Capture the cell that displays the provided text and extract its (X, Y) central coordinate. 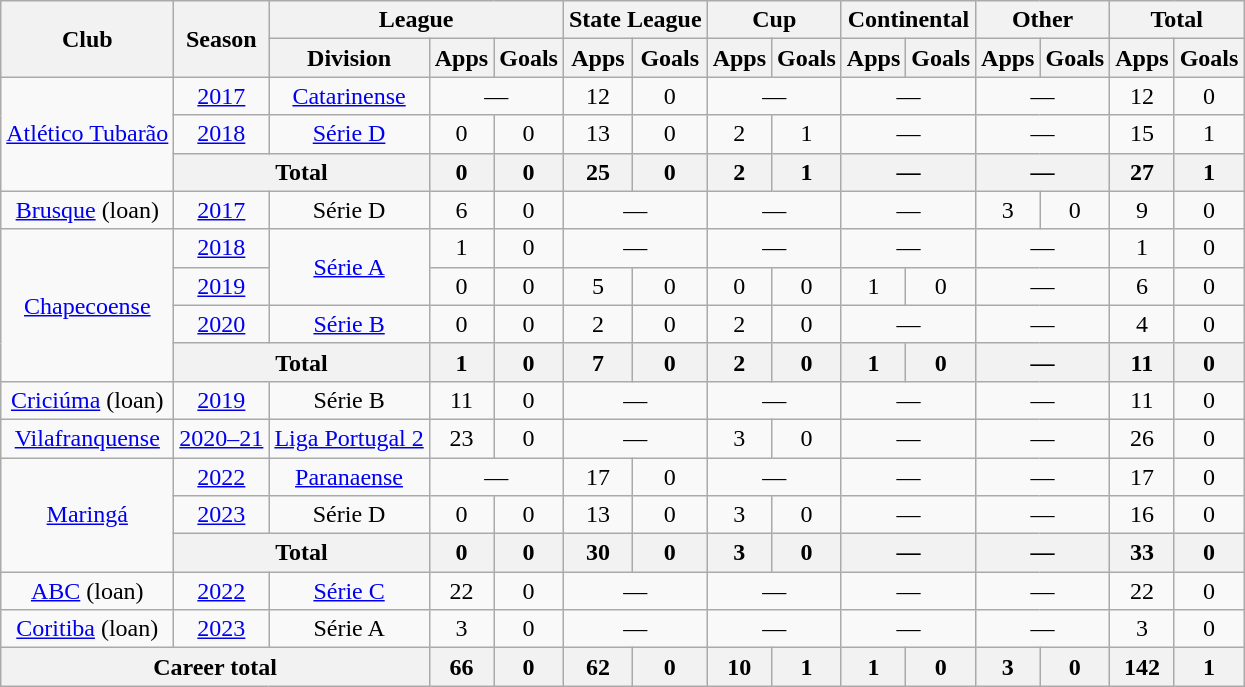
Catarinense (349, 96)
ABC (loan) (88, 591)
25 (598, 172)
30 (598, 553)
33 (1142, 553)
Coritiba (loan) (88, 629)
Criciúma (loan) (88, 400)
State League (635, 20)
Continental (908, 20)
League (416, 20)
Chapecoense (88, 305)
142 (1142, 667)
5 (598, 286)
Paranaense (349, 477)
10 (739, 667)
2020 (222, 324)
23 (461, 438)
9 (1142, 210)
Maringá (88, 515)
Brusque (loan) (88, 210)
Other (1043, 20)
26 (1142, 438)
Série C (349, 591)
Season (222, 39)
15 (1142, 134)
66 (461, 667)
7 (598, 362)
27 (1142, 172)
Atlético Tubarão (88, 134)
Vilafranquense (88, 438)
2020–21 (222, 438)
Career total (216, 667)
62 (598, 667)
Cup (774, 20)
16 (1142, 515)
4 (1142, 324)
Division (349, 58)
Liga Portugal 2 (349, 438)
Club (88, 39)
